Extract the (x, y) coordinate from the center of the cell holding the provided text.  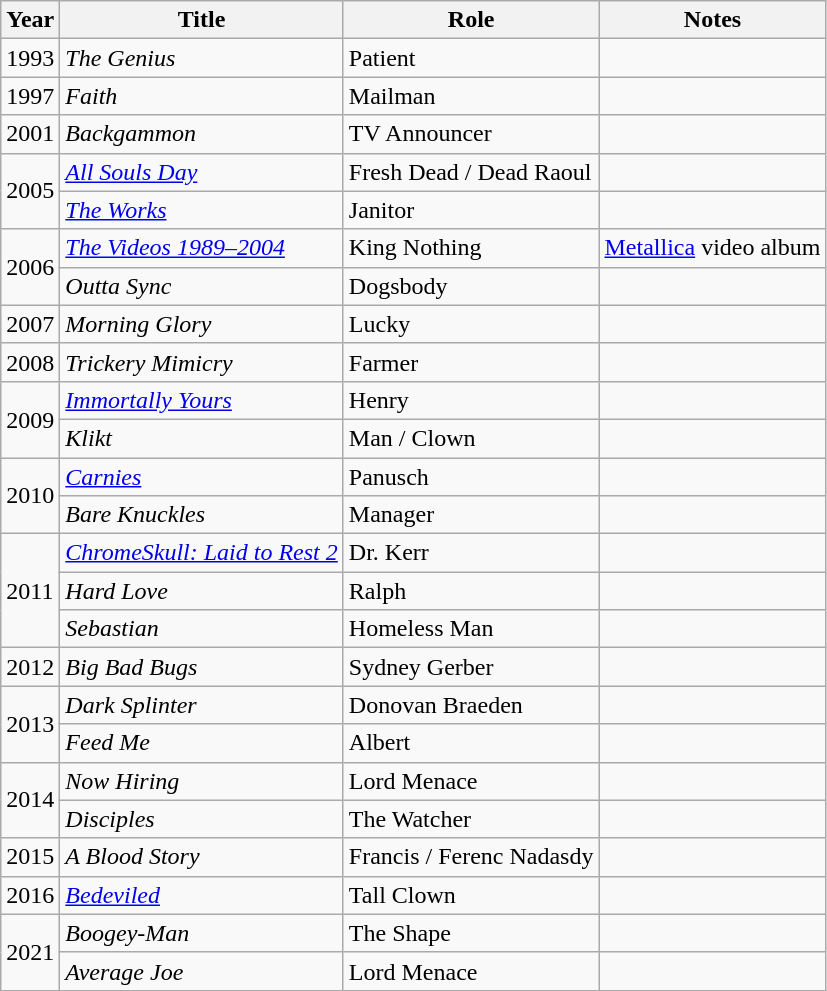
Panusch (471, 477)
The Genius (202, 58)
Ralph (471, 591)
Carnies (202, 477)
Average Joe (202, 971)
2016 (30, 895)
Dark Splinter (202, 705)
Henry (471, 400)
Janitor (471, 210)
A Blood Story (202, 857)
Outta Sync (202, 286)
2013 (30, 724)
TV Announcer (471, 134)
Mailman (471, 96)
Lucky (471, 324)
Patient (471, 58)
2011 (30, 591)
Farmer (471, 362)
2015 (30, 857)
Tall Clown (471, 895)
2012 (30, 667)
The Shape (471, 933)
2021 (30, 952)
Disciples (202, 819)
2014 (30, 800)
Metallica video album (712, 248)
Now Hiring (202, 781)
Klikt (202, 438)
1993 (30, 58)
Year (30, 20)
Sebastian (202, 629)
Bare Knuckles (202, 515)
2001 (30, 134)
Role (471, 20)
Dr. Kerr (471, 553)
Faith (202, 96)
Fresh Dead / Dead Raoul (471, 172)
King Nothing (471, 248)
2010 (30, 496)
All Souls Day (202, 172)
Francis / Ferenc Nadasdy (471, 857)
Feed Me (202, 743)
Donovan Braeden (471, 705)
Bedeviled (202, 895)
Man / Clown (471, 438)
ChromeSkull: Laid to Rest 2 (202, 553)
2007 (30, 324)
Hard Love (202, 591)
2006 (30, 267)
2005 (30, 191)
2009 (30, 419)
Big Bad Bugs (202, 667)
Albert (471, 743)
Boogey-Man (202, 933)
Title (202, 20)
The Works (202, 210)
The Watcher (471, 819)
Notes (712, 20)
Immortally Yours (202, 400)
Sydney Gerber (471, 667)
Dogsbody (471, 286)
Morning Glory (202, 324)
Manager (471, 515)
Trickery Mimicry (202, 362)
The Videos 1989–2004 (202, 248)
Backgammon (202, 134)
Homeless Man (471, 629)
1997 (30, 96)
2008 (30, 362)
